Search for the cell housing the specified text and yield its (X, Y) center coordinate. 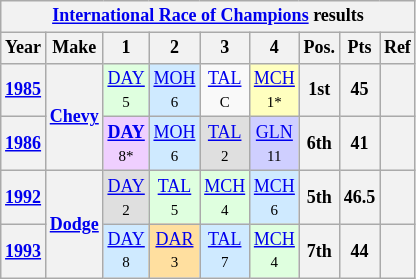
1993 (24, 251)
Year (24, 48)
45 (359, 90)
Pos. (319, 48)
Ref (398, 48)
1st (319, 90)
GLN11 (275, 144)
TAL7 (225, 251)
MCH1* (275, 90)
46.5 (359, 197)
1 (126, 48)
MCH6 (275, 197)
TAL5 (174, 197)
4 (275, 48)
6th (319, 144)
Pts (359, 48)
TAL2 (225, 144)
International Race of Champions results (208, 16)
TALC (225, 90)
2 (174, 48)
3 (225, 48)
DAR3 (174, 251)
1985 (24, 90)
Make (74, 48)
DAY5 (126, 90)
5th (319, 197)
1986 (24, 144)
DAY2 (126, 197)
Dodge (74, 224)
Chevy (74, 116)
DAY8* (126, 144)
1992 (24, 197)
DAY8 (126, 251)
44 (359, 251)
41 (359, 144)
7th (319, 251)
